Identify which cell holds the provided text, then report its [x, y] central coordinate. 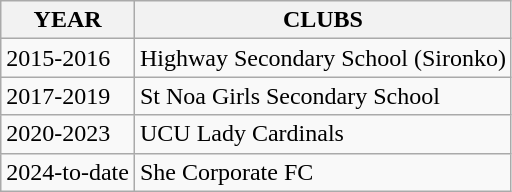
YEAR [68, 20]
UCU Lady Cardinals [322, 134]
2024-to-date [68, 172]
2017-2019 [68, 96]
2020-2023 [68, 134]
She Corporate FC [322, 172]
Highway Secondary School (Sironko) [322, 58]
CLUBS [322, 20]
St Noa Girls Secondary School [322, 96]
2015-2016 [68, 58]
